Scan for the cell matching the given text and deliver its (x, y) coordinate at center. 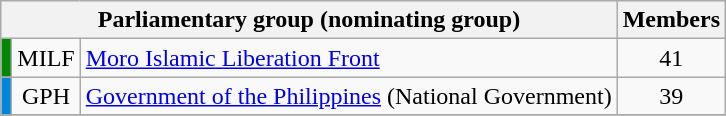
Parliamentary group (nominating group) (309, 20)
GPH (46, 96)
Members (671, 20)
MILF (46, 58)
41 (671, 58)
39 (671, 96)
Moro Islamic Liberation Front (348, 58)
Government of the Philippines (National Government) (348, 96)
